Capture the cell that displays the provided text and extract its (x, y) central coordinate. 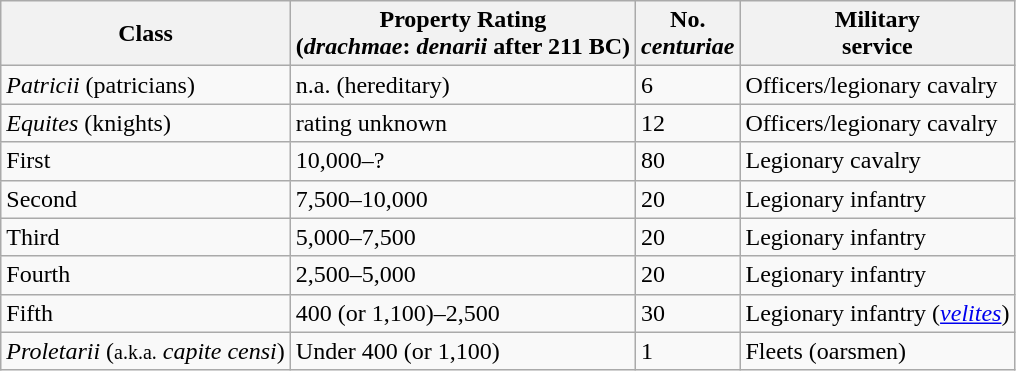
Under 400 (or 1,100) (462, 351)
30 (688, 313)
No.centuriae (688, 34)
Patricii (patricians) (146, 85)
7,500–10,000 (462, 199)
400 (or 1,100)–2,500 (462, 313)
5,000–7,500 (462, 237)
Third (146, 237)
rating unknown (462, 123)
Proletarii (a.k.a. capite censi) (146, 351)
Legionary cavalry (878, 161)
2,500–5,000 (462, 275)
Equites (knights) (146, 123)
First (146, 161)
Property Rating(drachmae: denarii after 211 BC) (462, 34)
12 (688, 123)
Class (146, 34)
Militaryservice (878, 34)
80 (688, 161)
n.a. (hereditary) (462, 85)
1 (688, 351)
Fifth (146, 313)
10,000–? (462, 161)
Fleets (oarsmen) (878, 351)
6 (688, 85)
Second (146, 199)
Fourth (146, 275)
Legionary infantry (velites) (878, 313)
